Provide the [X, Y] coordinate of the cell's center where the given text is located.  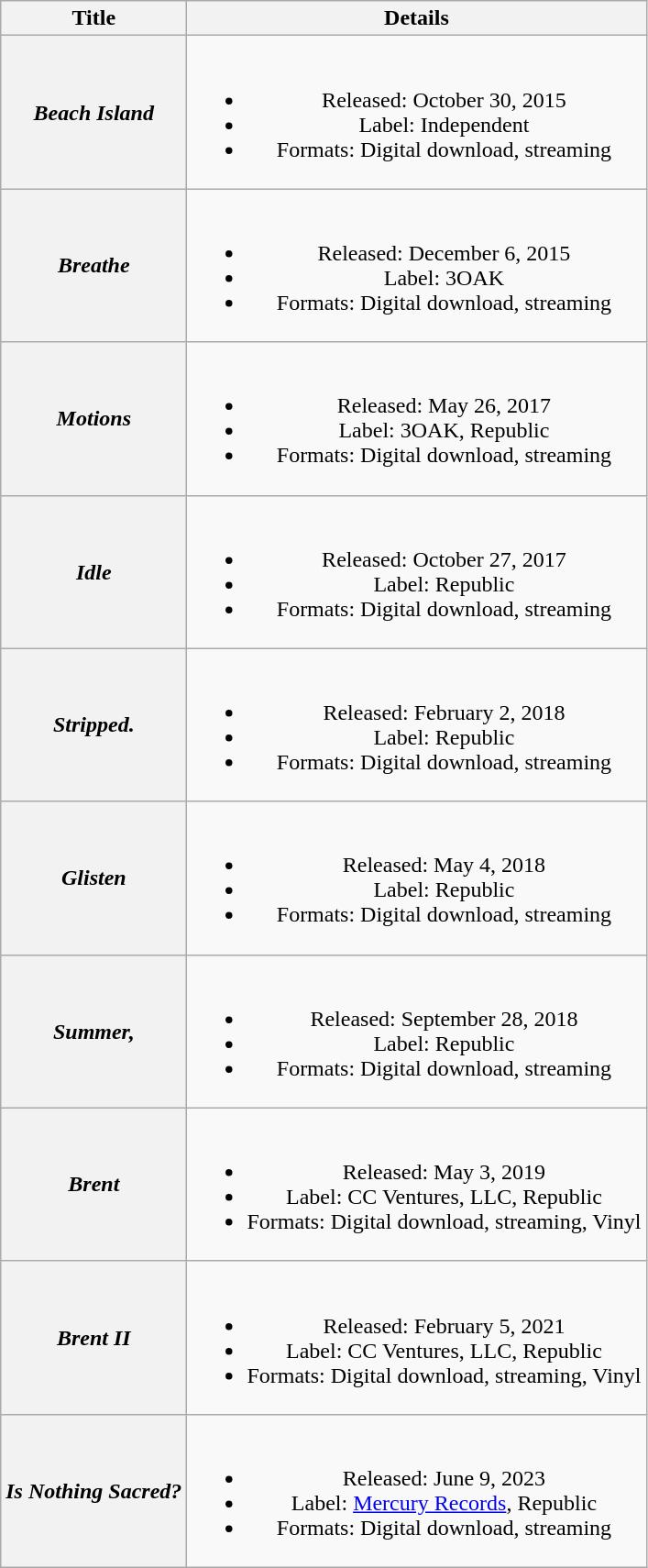
Title [93, 18]
Released: June 9, 2023Label: Mercury Records, RepublicFormats: Digital download, streaming [416, 1491]
Brent II [93, 1337]
Brent [93, 1185]
Released: May 4, 2018Label: RepublicFormats: Digital download, streaming [416, 878]
Motions [93, 418]
Is Nothing Sacred? [93, 1491]
Stripped. [93, 724]
Beach Island [93, 112]
Glisten [93, 878]
Released: May 3, 2019Label: CC Ventures, LLC, RepublicFormats: Digital download, streaming, Vinyl [416, 1185]
Released: September 28, 2018Label: RepublicFormats: Digital download, streaming [416, 1031]
Released: May 26, 2017Label: 3OAK, RepublicFormats: Digital download, streaming [416, 418]
Summer, [93, 1031]
Idle [93, 572]
Breathe [93, 266]
Released: October 27, 2017Label: RepublicFormats: Digital download, streaming [416, 572]
Released: December 6, 2015Label: 3OAKFormats: Digital download, streaming [416, 266]
Released: February 5, 2021Label: CC Ventures, LLC, RepublicFormats: Digital download, streaming, Vinyl [416, 1337]
Details [416, 18]
Released: October 30, 2015Label: IndependentFormats: Digital download, streaming [416, 112]
Released: February 2, 2018Label: RepublicFormats: Digital download, streaming [416, 724]
